From the cell containing the given text, extract its center point as [x, y] coordinate. 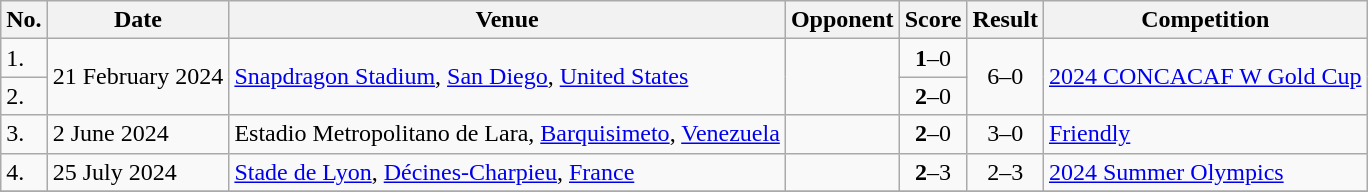
Competition [1205, 20]
Venue [507, 20]
21 February 2024 [138, 77]
4. [24, 172]
Stade de Lyon, Décines-Charpieu, France [507, 172]
Opponent [842, 20]
Date [138, 20]
25 July 2024 [138, 172]
2024 Summer Olympics [1205, 172]
2. [24, 96]
1–0 [933, 58]
2024 CONCACAF W Gold Cup [1205, 77]
3–0 [1005, 134]
Friendly [1205, 134]
Score [933, 20]
2 June 2024 [138, 134]
No. [24, 20]
Estadio Metropolitano de Lara, Barquisimeto, Venezuela [507, 134]
Snapdragon Stadium, San Diego, United States [507, 77]
Result [1005, 20]
6–0 [1005, 77]
3. [24, 134]
1. [24, 58]
